Find where the given text appears and provide that cell's center as (X, Y) coordinate. 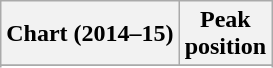
Chart (2014–15) (90, 34)
Peakposition (225, 34)
